Scan for the cell matching the given text and deliver its [X, Y] coordinate at center. 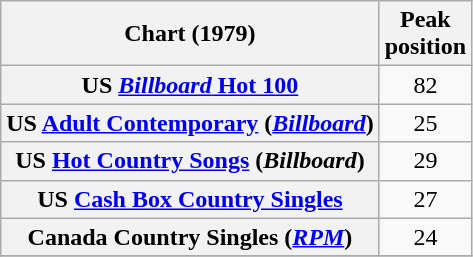
US Adult Contemporary (Billboard) [190, 123]
Canada Country Singles (RPM) [190, 237]
US Hot Country Songs (Billboard) [190, 161]
82 [425, 85]
Chart (1979) [190, 34]
25 [425, 123]
US Cash Box Country Singles [190, 199]
Peakposition [425, 34]
24 [425, 237]
US Billboard Hot 100 [190, 85]
27 [425, 199]
29 [425, 161]
